Scan for the cell matching the given text and deliver its [X, Y] coordinate at center. 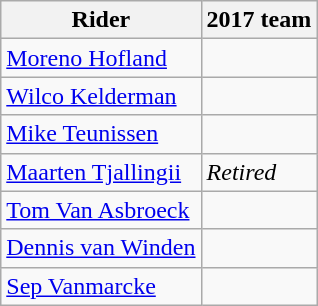
Moreno Hofland [101, 58]
Sep Vanmarcke [101, 286]
2017 team [259, 20]
Tom Van Asbroeck [101, 210]
Wilco Kelderman [101, 96]
Retired [259, 172]
Maarten Tjallingii [101, 172]
Dennis van Winden [101, 248]
Rider [101, 20]
Mike Teunissen [101, 134]
